Provide the (X, Y) coordinate of the cell's center where the given text is located.  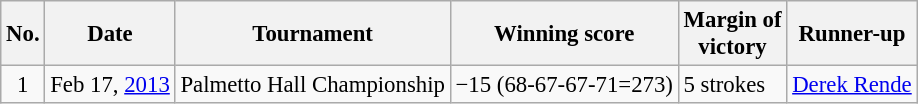
Feb 17, 2013 (110, 85)
Winning score (564, 34)
Date (110, 34)
1 (23, 85)
5 strokes (732, 85)
Tournament (312, 34)
Palmetto Hall Championship (312, 85)
Runner-up (852, 34)
−15 (68-67-67-71=273) (564, 85)
No. (23, 34)
Derek Rende (852, 85)
Margin ofvictory (732, 34)
